Identify which cell holds the provided text, then report its [X, Y] central coordinate. 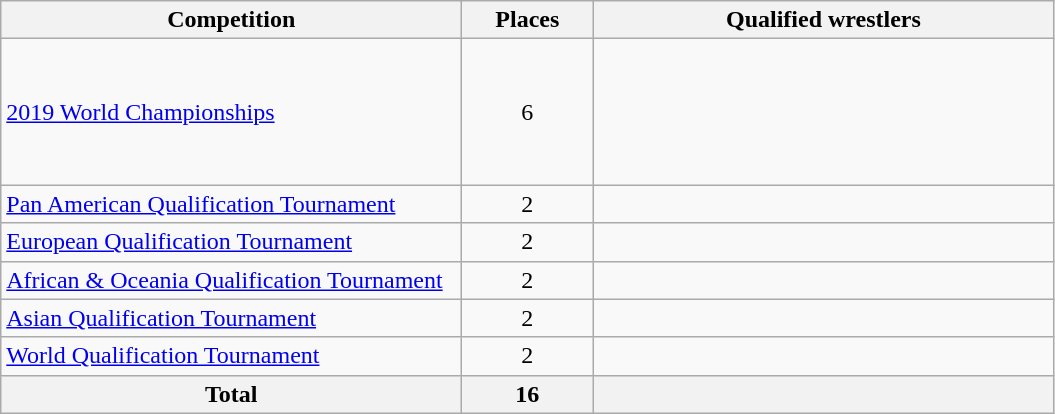
6 [528, 112]
Total [232, 394]
African & Oceania Qualification Tournament [232, 280]
Qualified wrestlers [824, 20]
16 [528, 394]
Asian Qualification Tournament [232, 318]
2019 World Championships [232, 112]
European Qualification Tournament [232, 242]
Competition [232, 20]
Places [528, 20]
Pan American Qualification Tournament [232, 204]
World Qualification Tournament [232, 356]
